Capture the cell that displays the provided text and extract its (X, Y) central coordinate. 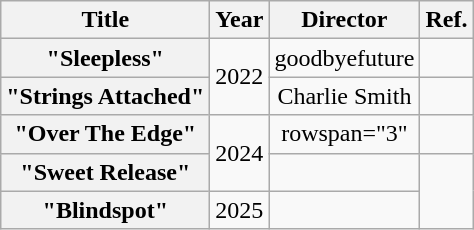
Ref. (446, 20)
"Strings Attached" (106, 96)
2024 (240, 153)
"Blindspot" (106, 210)
"Sweet Release" (106, 172)
"Sleepless" (106, 58)
rowspan="3" (344, 134)
Title (106, 20)
2025 (240, 210)
Year (240, 20)
"Over The Edge" (106, 134)
Director (344, 20)
goodbyefuture (344, 58)
2022 (240, 77)
Charlie Smith (344, 96)
